Locate the cell with the specified text and output its (X, Y) center coordinate. 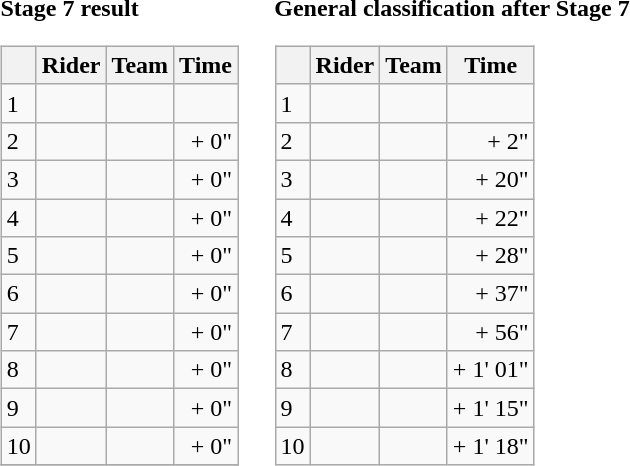
+ 28" (490, 256)
+ 1' 18" (490, 446)
+ 1' 15" (490, 408)
+ 56" (490, 332)
+ 20" (490, 179)
+ 22" (490, 217)
+ 1' 01" (490, 370)
+ 2" (490, 141)
+ 37" (490, 294)
